Output the [X, Y] coordinate of the center of the cell containing the given text.  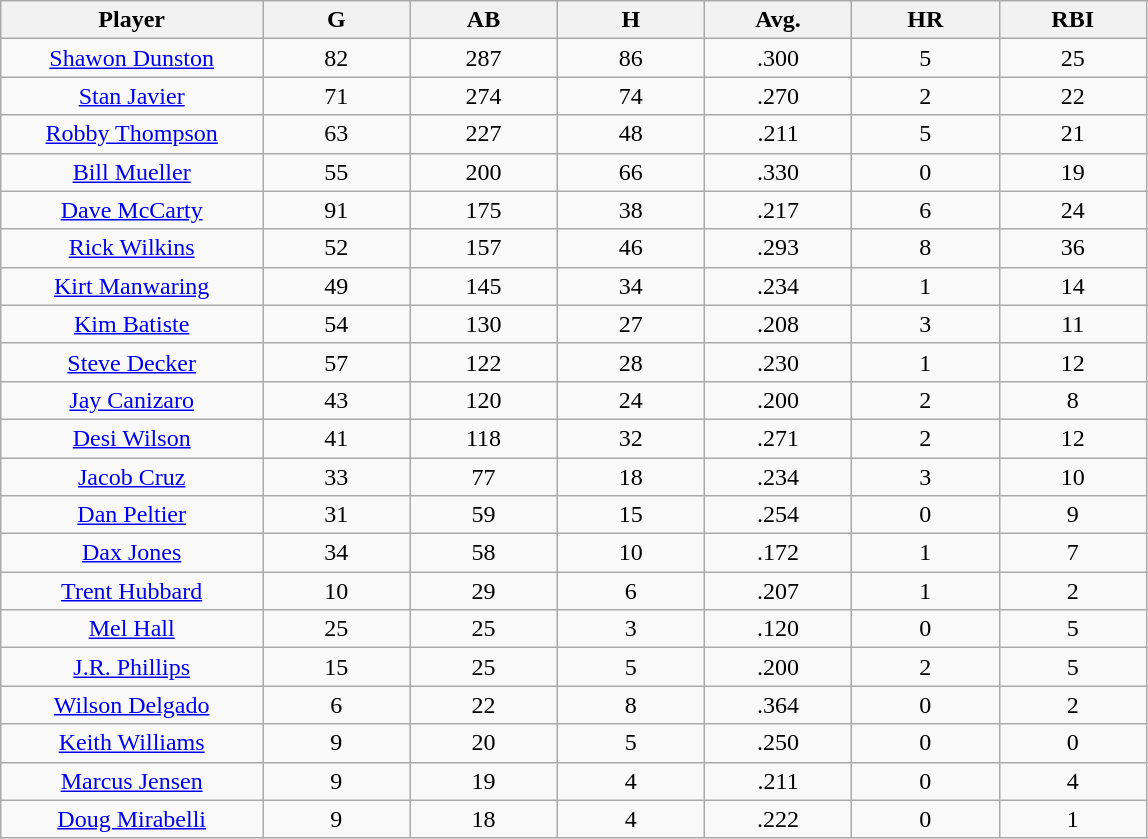
AB [484, 20]
Player [132, 20]
28 [630, 362]
Bill Mueller [132, 172]
55 [336, 172]
G [336, 20]
.270 [778, 96]
118 [484, 438]
Jay Canizaro [132, 400]
43 [336, 400]
.208 [778, 324]
Marcus Jensen [132, 781]
.293 [778, 248]
63 [336, 134]
11 [1072, 324]
HR [926, 20]
58 [484, 553]
200 [484, 172]
130 [484, 324]
Rick Wilkins [132, 248]
274 [484, 96]
157 [484, 248]
Jacob Cruz [132, 477]
Avg. [778, 20]
.230 [778, 362]
.120 [778, 629]
Dave McCarty [132, 210]
7 [1072, 553]
20 [484, 743]
27 [630, 324]
J.R. Phillips [132, 667]
77 [484, 477]
49 [336, 286]
Mel Hall [132, 629]
Kim Batiste [132, 324]
287 [484, 58]
54 [336, 324]
Dax Jones [132, 553]
145 [484, 286]
.207 [778, 591]
46 [630, 248]
14 [1072, 286]
57 [336, 362]
122 [484, 362]
.250 [778, 743]
Dan Peltier [132, 515]
31 [336, 515]
.300 [778, 58]
175 [484, 210]
Wilson Delgado [132, 705]
.217 [778, 210]
Steve Decker [132, 362]
.254 [778, 515]
52 [336, 248]
.364 [778, 705]
86 [630, 58]
29 [484, 591]
36 [1072, 248]
227 [484, 134]
RBI [1072, 20]
82 [336, 58]
Doug Mirabelli [132, 819]
38 [630, 210]
33 [336, 477]
120 [484, 400]
48 [630, 134]
H [630, 20]
71 [336, 96]
21 [1072, 134]
Stan Javier [132, 96]
59 [484, 515]
91 [336, 210]
32 [630, 438]
66 [630, 172]
.271 [778, 438]
.222 [778, 819]
Keith Williams [132, 743]
Trent Hubbard [132, 591]
74 [630, 96]
41 [336, 438]
Shawon Dunston [132, 58]
Desi Wilson [132, 438]
.172 [778, 553]
Robby Thompson [132, 134]
.330 [778, 172]
Kirt Manwaring [132, 286]
